For the text-containing cell, return its midpoint in [X, Y] coordinate format. 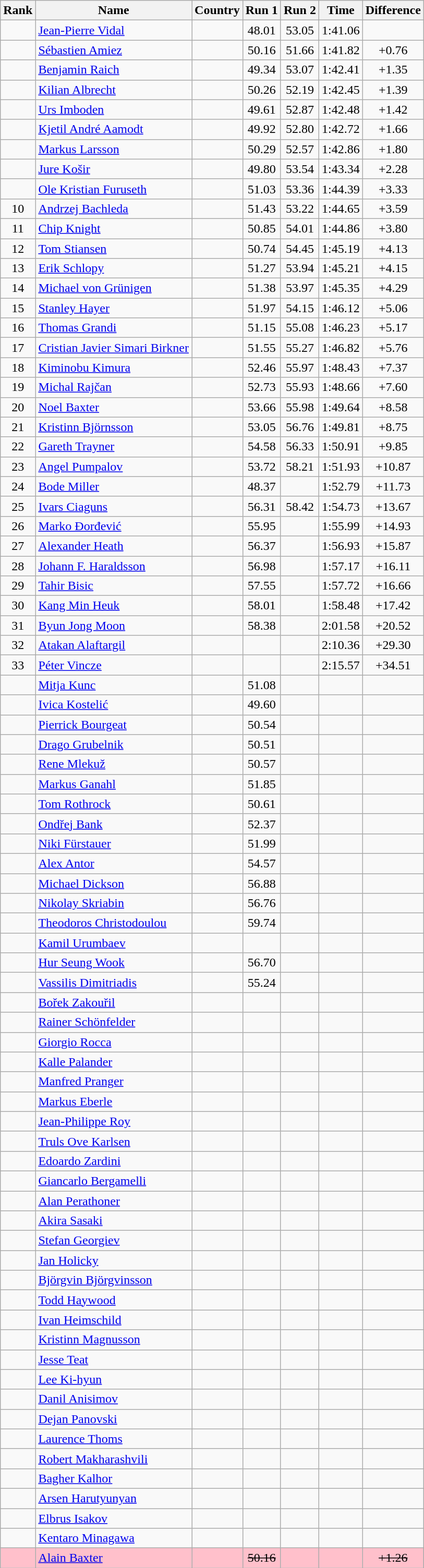
Ole Kristian Furuseth [114, 189]
22 [18, 447]
54.15 [299, 308]
49.60 [262, 705]
15 [18, 308]
Alexander Heath [114, 546]
1:42.45 [341, 90]
1:57.17 [341, 566]
52.57 [299, 149]
Johann F. Haraldsson [114, 566]
53.36 [299, 189]
+16.66 [393, 586]
25 [18, 506]
1:42.72 [341, 129]
1:57.72 [341, 586]
53.54 [299, 169]
51.43 [262, 209]
32 [18, 645]
50.74 [262, 249]
51.27 [262, 268]
Ondřej Bank [114, 824]
+1.39 [393, 90]
31 [18, 626]
Bode Miller [114, 486]
10 [18, 209]
+0.76 [393, 50]
+5.17 [393, 328]
Run 1 [262, 10]
Ivars Ciaguns [114, 506]
50.26 [262, 90]
Theodoros Christodoulou [114, 923]
Andrzej Bachleda [114, 209]
+29.30 [393, 645]
Ivan Heimschild [114, 1320]
11 [18, 228]
Todd Haywood [114, 1300]
Marko Đorđević [114, 526]
51.66 [299, 50]
1:51.93 [341, 467]
1:50.91 [341, 447]
Jesse Teat [114, 1359]
23 [18, 467]
50.54 [262, 725]
1:45.19 [341, 249]
+5.76 [393, 348]
18 [18, 367]
Urs Imboden [114, 109]
55.27 [299, 348]
49.80 [262, 169]
Drago Grubelnik [114, 744]
24 [18, 486]
54.58 [262, 447]
55.98 [299, 407]
+13.67 [393, 506]
+8.58 [393, 407]
56.88 [262, 884]
Atakan Alaftargil [114, 645]
1:44.39 [341, 189]
1:46.82 [341, 348]
1:56.93 [341, 546]
52.87 [299, 109]
51.15 [262, 328]
49.61 [262, 109]
51.03 [262, 189]
+3.33 [393, 189]
21 [18, 427]
Laurence Thoms [114, 1439]
+4.29 [393, 288]
29 [18, 586]
55.97 [299, 367]
Tom Stiansen [114, 249]
1:44.86 [341, 228]
Ivica Kostelić [114, 705]
1:46.12 [341, 308]
52.37 [262, 824]
50.85 [262, 228]
55.08 [299, 328]
+17.42 [393, 606]
Kiminobu Kimura [114, 367]
57.55 [262, 586]
56.37 [262, 546]
1:42.86 [341, 149]
1:45.21 [341, 268]
Noel Baxter [114, 407]
1:49.64 [341, 407]
Time [341, 10]
Angel Pumpalov [114, 467]
53.94 [299, 268]
1:49.81 [341, 427]
2:01.58 [341, 626]
54.57 [262, 863]
51.97 [262, 308]
+11.73 [393, 486]
19 [18, 387]
53.97 [299, 288]
1:42.41 [341, 70]
Bořek Zakouřil [114, 1002]
Elbrus Isakov [114, 1518]
12 [18, 249]
+15.87 [393, 546]
Kristinn Björnsson [114, 427]
Alex Antor [114, 863]
Arsen Harutyunyan [114, 1498]
1:48.43 [341, 367]
51.55 [262, 348]
Michael Dickson [114, 884]
Name [114, 10]
1:41.06 [341, 30]
Edoardo Zardini [114, 1161]
51.85 [262, 784]
51.99 [262, 843]
52.19 [299, 90]
52.73 [262, 387]
58.01 [262, 606]
+3.59 [393, 209]
Tom Rothrock [114, 804]
48.01 [262, 30]
1:58.48 [341, 606]
Cristian Javier Simari Birkner [114, 348]
Stanley Hayer [114, 308]
1:46.23 [341, 328]
28 [18, 566]
59.74 [262, 923]
Kristinn Magnusson [114, 1340]
50.51 [262, 744]
Rainer Schönfelder [114, 1022]
+8.75 [393, 427]
2:10.36 [341, 645]
26 [18, 526]
Kjetil André Aamodt [114, 129]
1:44.65 [341, 209]
+4.13 [393, 249]
20 [18, 407]
+7.37 [393, 367]
1:52.79 [341, 486]
Kang Min Heuk [114, 606]
1:48.66 [341, 387]
Byun Jong Moon [114, 626]
54.01 [299, 228]
52.80 [299, 129]
1:55.99 [341, 526]
50.61 [262, 804]
30 [18, 606]
55.24 [262, 983]
Markus Ganahl [114, 784]
Kilian Albrecht [114, 90]
+14.93 [393, 526]
Markus Eberle [114, 1101]
Kentaro Minagawa [114, 1538]
14 [18, 288]
55.93 [299, 387]
Jan Holicky [114, 1260]
1:41.82 [341, 50]
27 [18, 546]
56.33 [299, 447]
+9.85 [393, 447]
Robert Makharashvili [114, 1459]
+20.52 [393, 626]
Chip Knight [114, 228]
Jure Košir [114, 169]
Country [217, 10]
+5.06 [393, 308]
49.34 [262, 70]
Gareth Trayner [114, 447]
Sébastien Amiez [114, 50]
Erik Schlopy [114, 268]
1:42.48 [341, 109]
Alain Baxter [114, 1558]
Niki Fürstauer [114, 843]
+1.66 [393, 129]
Kamil Urumbaev [114, 943]
58.42 [299, 506]
+1.26 [393, 1558]
Michal Rajčan [114, 387]
58.38 [262, 626]
Rank [18, 10]
2:15.57 [341, 665]
Vassilis Dimitriadis [114, 983]
13 [18, 268]
56.70 [262, 963]
54.45 [299, 249]
+2.28 [393, 169]
56.31 [262, 506]
Difference [393, 10]
Jean-Pierre Vidal [114, 30]
Bagher Kalhor [114, 1478]
Run 2 [299, 10]
+3.80 [393, 228]
56.98 [262, 566]
53.66 [262, 407]
+16.11 [393, 566]
Björgvin Björgvinsson [114, 1280]
17 [18, 348]
55.95 [262, 526]
53.72 [262, 467]
Markus Larsson [114, 149]
1:43.34 [341, 169]
Mitja Kunc [114, 685]
Michael von Grünigen [114, 288]
Danil Anisimov [114, 1399]
53.07 [299, 70]
Nikolay Skriabin [114, 903]
Stefan Georgiev [114, 1241]
Giancarlo Bergamelli [114, 1181]
33 [18, 665]
49.92 [262, 129]
+4.15 [393, 268]
48.37 [262, 486]
Jean-Philippe Roy [114, 1121]
+1.80 [393, 149]
58.21 [299, 467]
+10.87 [393, 467]
Lee Ki-hyun [114, 1379]
53.22 [299, 209]
Benjamin Raich [114, 70]
Truls Ove Karlsen [114, 1141]
Alan Perathoner [114, 1200]
Thomas Grandi [114, 328]
Dejan Panovski [114, 1419]
52.46 [262, 367]
50.29 [262, 149]
Rene Mlekuž [114, 764]
+7.60 [393, 387]
51.08 [262, 685]
16 [18, 328]
Pierrick Bourgeat [114, 725]
Péter Vincze [114, 665]
+34.51 [393, 665]
+1.42 [393, 109]
Manfred Pranger [114, 1082]
Giorgio Rocca [114, 1042]
Tahir Bisic [114, 586]
1:45.35 [341, 288]
50.57 [262, 764]
1:54.73 [341, 506]
51.38 [262, 288]
Kalle Palander [114, 1062]
Akira Sasaki [114, 1221]
+1.35 [393, 70]
Hur Seung Wook [114, 963]
